Find where the given text appears and provide that cell's center as (X, Y) coordinate. 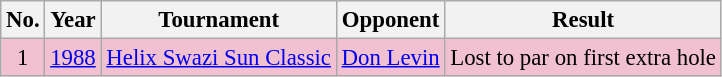
Don Levin (390, 58)
Result (583, 20)
No. (23, 20)
Year (73, 20)
1988 (73, 58)
1 (23, 58)
Lost to par on first extra hole (583, 58)
Helix Swazi Sun Classic (218, 58)
Opponent (390, 20)
Tournament (218, 20)
